Output the (X, Y) coordinate of the center of the cell containing the given text.  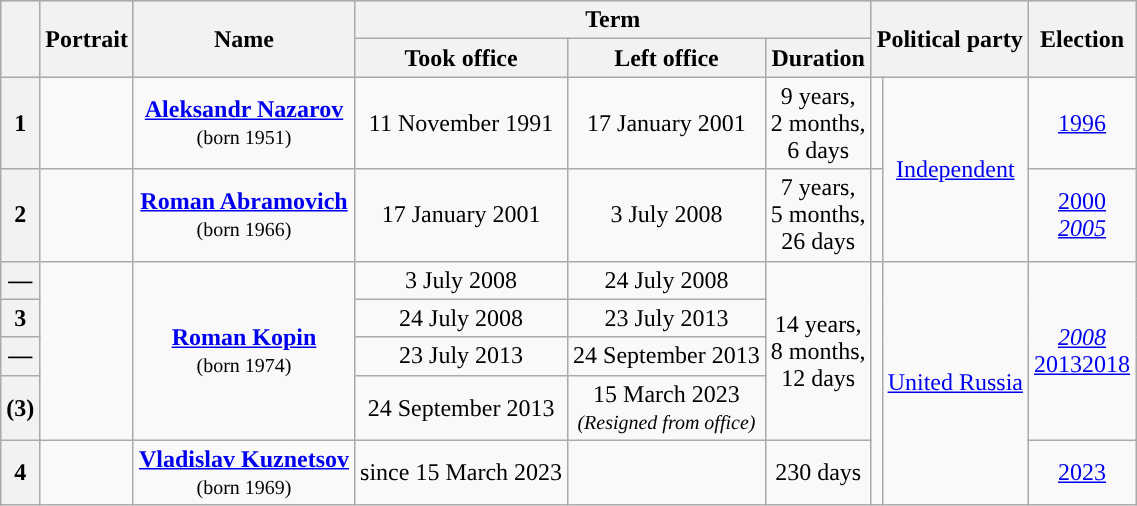
20002005 (1082, 215)
Aleksandr Nazarov(born 1951) (244, 123)
Name (244, 39)
2023 (1082, 472)
1 (20, 123)
(3) (20, 408)
Independent (955, 169)
Took office (462, 58)
Term (613, 20)
Political party (950, 39)
Roman Kopin(born 1974) (244, 350)
9 years,2 months,6 days (818, 123)
200820132018 (1082, 350)
Election (1082, 39)
Portrait (87, 39)
4 (20, 472)
1996 (1082, 123)
Left office (667, 58)
7 years,5 months,26 days (818, 215)
Duration (818, 58)
3 (20, 318)
11 November 1991 (462, 123)
Roman Abramovich(born 1966) (244, 215)
14 years,8 months,12 days (818, 350)
since 15 March 2023 (462, 472)
United Russia (955, 383)
Vladislav Kuznetsov(born 1969) (244, 472)
2 (20, 215)
230 days (818, 472)
15 March 2023(Resigned from office) (667, 408)
